Locate the cell with the specified text and output its [X, Y] center coordinate. 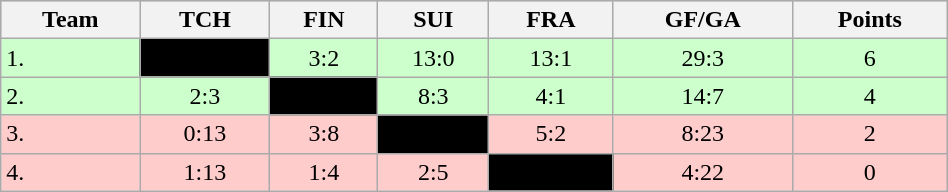
3:2 [324, 58]
1:13 [205, 172]
0 [870, 172]
2:3 [205, 96]
2 [870, 134]
6 [870, 58]
2. [70, 96]
4:22 [702, 172]
14:7 [702, 96]
Team [70, 20]
29:3 [702, 58]
3:8 [324, 134]
FRA [551, 20]
8:23 [702, 134]
8:3 [434, 96]
FIN [324, 20]
0:13 [205, 134]
13:1 [551, 58]
1:4 [324, 172]
4. [70, 172]
1. [70, 58]
3. [70, 134]
4:1 [551, 96]
TCH [205, 20]
SUI [434, 20]
13:0 [434, 58]
2:5 [434, 172]
4 [870, 96]
Points [870, 20]
5:2 [551, 134]
GF/GA [702, 20]
